Pinpoint the cell where the given text exists, returning its [X, Y] midpoint coordinate. 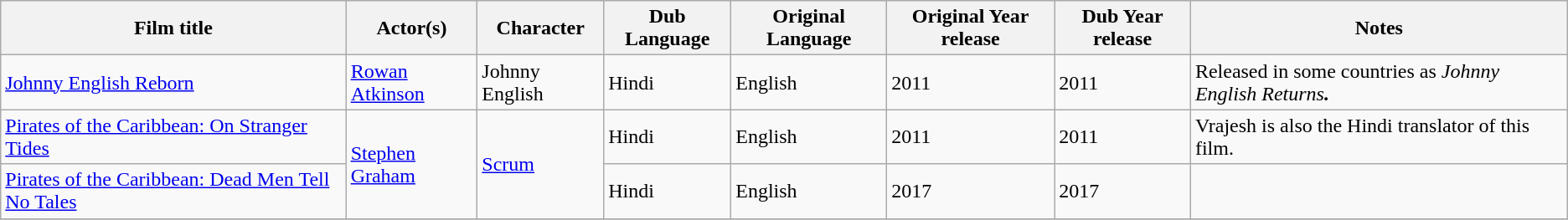
Johnny English Reborn [173, 82]
Dub Year release [1122, 28]
Original Year release [971, 28]
Dub Language [668, 28]
Actor(s) [412, 28]
Rowan Atkinson [412, 82]
Original Language [809, 28]
Pirates of the Caribbean: Dead Men Tell No Tales [173, 191]
Film title [173, 28]
Notes [1379, 28]
Johnny English [541, 82]
Vrajesh is also the Hindi translator of this film. [1379, 137]
Stephen Graham [412, 164]
Character [541, 28]
Pirates of the Caribbean: On Stranger Tides [173, 137]
Scrum [541, 164]
Released in some countries as Johnny English Returns. [1379, 82]
